Detect which cell encompasses the target text, then output its (X, Y) center coordinate. 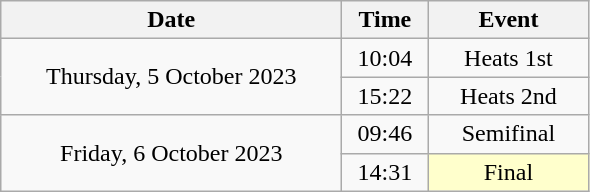
09:46 (385, 134)
Semifinal (508, 134)
Final (508, 172)
15:22 (385, 96)
Date (172, 20)
14:31 (385, 172)
Heats 1st (508, 58)
Thursday, 5 October 2023 (172, 77)
Friday, 6 October 2023 (172, 153)
10:04 (385, 58)
Heats 2nd (508, 96)
Event (508, 20)
Time (385, 20)
